For the text-containing cell, return its midpoint in (X, Y) coordinate format. 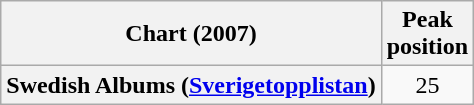
25 (427, 85)
Chart (2007) (191, 34)
Peakposition (427, 34)
Swedish Albums (Sverigetopplistan) (191, 85)
